Search for the cell housing the specified text and yield its [X, Y] center coordinate. 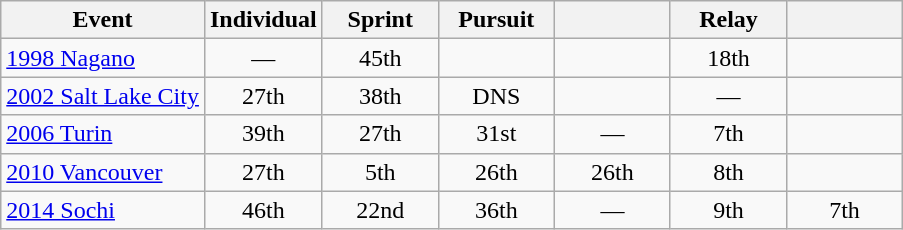
46th [263, 210]
45th [380, 58]
8th [728, 172]
1998 Nagano [103, 58]
38th [380, 96]
22nd [380, 210]
36th [496, 210]
Sprint [380, 20]
2010 Vancouver [103, 172]
Pursuit [496, 20]
2006 Turin [103, 134]
DNS [496, 96]
Individual [263, 20]
Relay [728, 20]
5th [380, 172]
2002 Salt Lake City [103, 96]
18th [728, 58]
Event [103, 20]
39th [263, 134]
2014 Sochi [103, 210]
31st [496, 134]
9th [728, 210]
